Output the (x, y) coordinate of the center of the cell containing the given text.  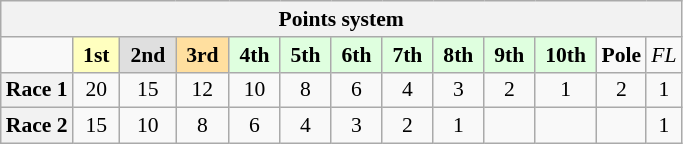
3rd (202, 55)
Race 1 (37, 90)
4th (254, 55)
10th (566, 55)
Pole (622, 55)
9th (510, 55)
1st (96, 55)
Race 2 (37, 126)
2nd (148, 55)
Points system (342, 19)
12 (202, 90)
6th (356, 55)
5th (306, 55)
8th (458, 55)
7th (408, 55)
FL (664, 55)
20 (96, 90)
